Return (x, y) of the center of cell containing provided text 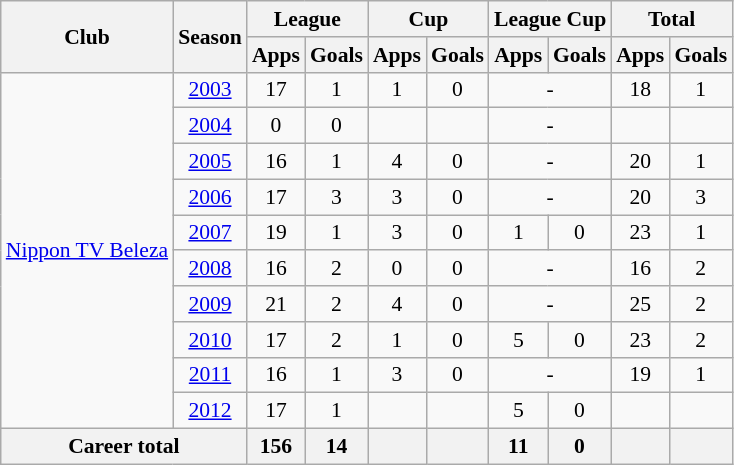
Cup (428, 19)
156 (276, 447)
2003 (210, 90)
League (308, 19)
2011 (210, 375)
14 (336, 447)
League Cup (550, 19)
2009 (210, 304)
2012 (210, 411)
25 (640, 304)
2006 (210, 197)
2007 (210, 233)
2008 (210, 269)
18 (640, 90)
2004 (210, 126)
Club (87, 36)
Career total (124, 447)
Season (210, 36)
11 (518, 447)
Total (672, 19)
2005 (210, 162)
Nippon TV Beleza (87, 250)
21 (276, 304)
2010 (210, 340)
